Return [x, y] of the center of cell containing provided text 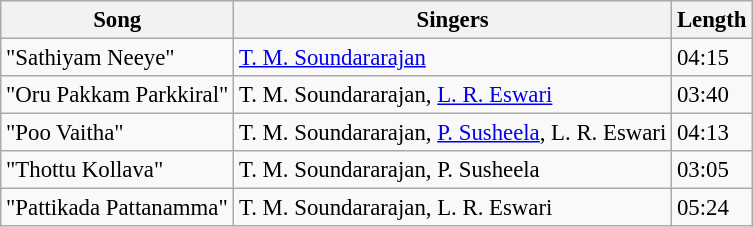
04:15 [712, 58]
04:13 [712, 133]
Length [712, 20]
03:40 [712, 95]
"Oru Pakkam Parkkiral" [118, 95]
"Poo Vaitha" [118, 133]
"Thottu Kollava" [118, 170]
T. M. Soundararajan, P. Susheela [453, 170]
"Pattikada Pattanamma" [118, 208]
T. M. Soundararajan [453, 58]
Song [118, 20]
Singers [453, 20]
"Sathiyam Neeye" [118, 58]
03:05 [712, 170]
05:24 [712, 208]
T. M. Soundararajan, P. Susheela, L. R. Eswari [453, 133]
